Determine the (X, Y) coordinate at the center of the cell enclosing the given text.  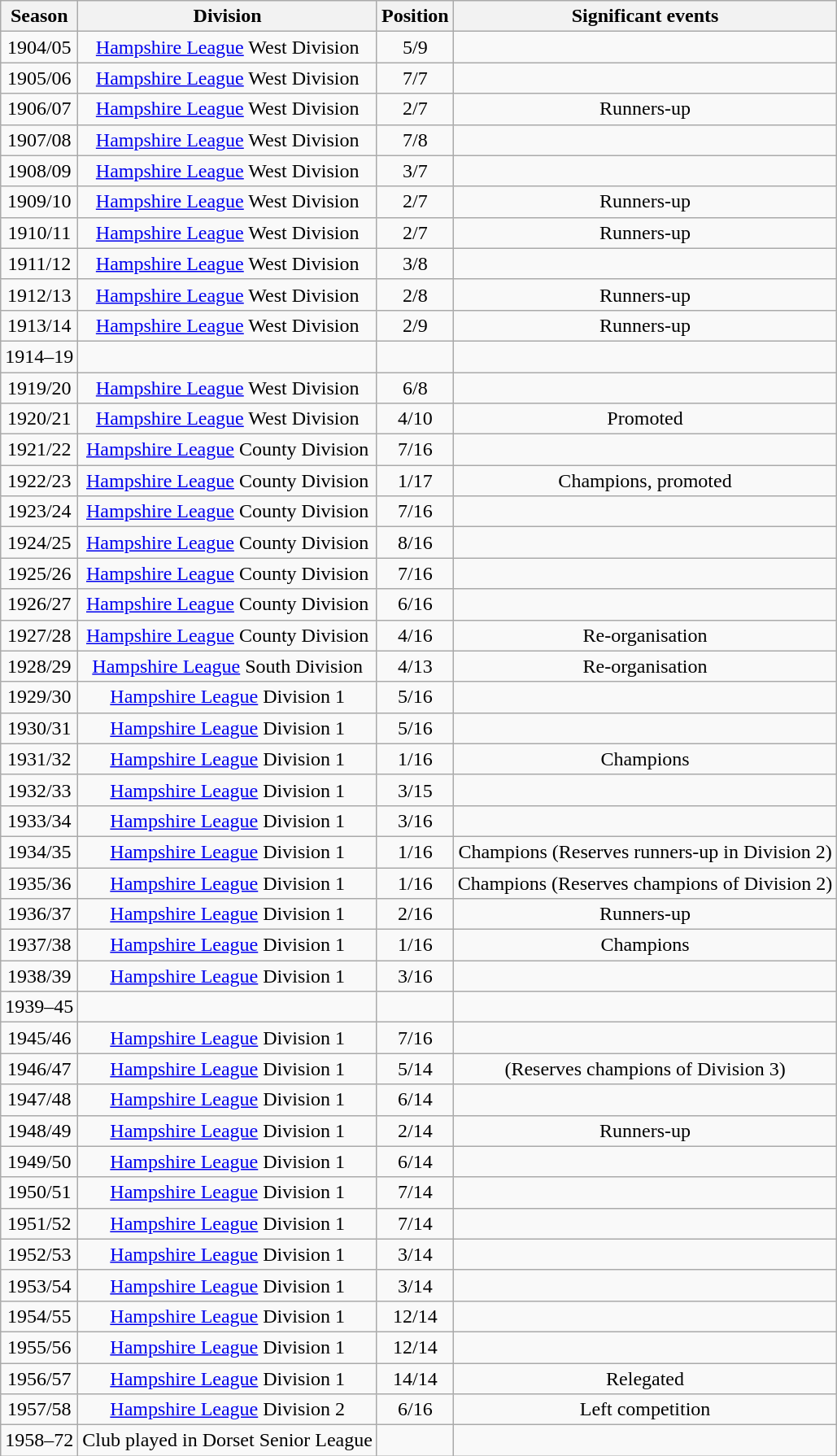
1905/06 (39, 78)
5/14 (415, 1069)
1958–72 (39, 1441)
1906/07 (39, 109)
1934/35 (39, 852)
1936/37 (39, 914)
Division (228, 16)
Position (415, 16)
1947/48 (39, 1100)
1951/52 (39, 1223)
1939–45 (39, 1007)
1904/05 (39, 47)
1952/53 (39, 1254)
1935/36 (39, 883)
1950/51 (39, 1192)
1914–19 (39, 356)
8/16 (415, 543)
14/14 (415, 1379)
Hampshire League Division 2 (228, 1410)
Significant events (645, 16)
1925/26 (39, 573)
2/14 (415, 1131)
Season (39, 16)
1937/38 (39, 945)
1954/55 (39, 1316)
1929/30 (39, 697)
2/9 (415, 325)
1933/34 (39, 821)
4/13 (415, 666)
1923/24 (39, 512)
Promoted (645, 419)
Champions (Reserves runners-up in Division 2) (645, 852)
1926/27 (39, 604)
1931/32 (39, 759)
Club played in Dorset Senior League (228, 1441)
1921/22 (39, 450)
1949/50 (39, 1162)
Relegated (645, 1379)
Left competition (645, 1410)
1930/31 (39, 728)
3/15 (415, 790)
1948/49 (39, 1131)
3/7 (415, 171)
1946/47 (39, 1069)
1945/46 (39, 1038)
1928/29 (39, 666)
4/10 (415, 419)
1922/23 (39, 481)
1912/13 (39, 294)
1913/14 (39, 325)
1956/57 (39, 1379)
1932/33 (39, 790)
3/8 (415, 264)
1909/10 (39, 202)
1924/25 (39, 543)
2/8 (415, 294)
1927/28 (39, 635)
1907/08 (39, 140)
Hampshire League South Division (228, 666)
6/8 (415, 388)
1953/54 (39, 1285)
5/9 (415, 47)
1955/56 (39, 1347)
1/17 (415, 481)
1938/39 (39, 976)
1957/58 (39, 1410)
7/8 (415, 140)
1920/21 (39, 419)
Champions (Reserves champions of Division 2) (645, 883)
2/16 (415, 914)
1908/09 (39, 171)
1919/20 (39, 388)
1910/11 (39, 233)
(Reserves champions of Division 3) (645, 1069)
7/7 (415, 78)
4/16 (415, 635)
Champions, promoted (645, 481)
1911/12 (39, 264)
